Detect which cell encompasses the target text, then output its [x, y] center coordinate. 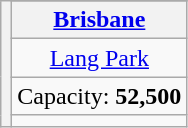
Lang Park [100, 58]
Brisbane [100, 20]
Capacity: 52,500 [100, 96]
